Scan for the cell matching the given text and deliver its (x, y) coordinate at center. 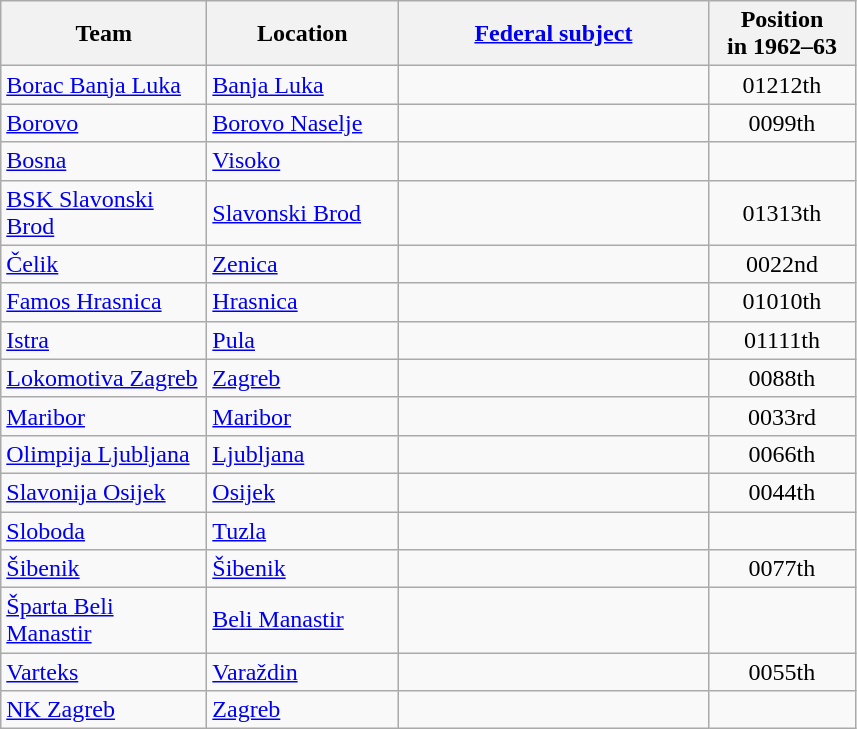
Varteks (104, 672)
Olimpija Ljubljana (104, 454)
Hrasnica (302, 302)
Positionin 1962–63 (782, 34)
Bosna (104, 161)
Visoko (302, 161)
Ljubljana (302, 454)
01010th (782, 302)
BSK Slavonski Brod (104, 212)
0044th (782, 492)
01212th (782, 85)
Šparta Beli Manastir (104, 620)
Varaždin (302, 672)
Istra (104, 340)
Čelik (104, 264)
Lokomotiva Zagreb (104, 378)
Borovo Naselje (302, 123)
Zenica (302, 264)
Slavonija Osijek (104, 492)
0033rd (782, 416)
Borovo (104, 123)
0055th (782, 672)
Slavonski Brod (302, 212)
0022nd (782, 264)
Banja Luka (302, 85)
Location (302, 34)
Federal subject (554, 34)
Famos Hrasnica (104, 302)
Pula (302, 340)
0088th (782, 378)
Osijek (302, 492)
NK Zagreb (104, 710)
Team (104, 34)
0066th (782, 454)
0099th (782, 123)
01313th (782, 212)
Borac Banja Luka (104, 85)
Beli Manastir (302, 620)
Sloboda (104, 531)
01111th (782, 340)
0077th (782, 569)
Tuzla (302, 531)
